Locate the cell with the specified text and output its [x, y] center coordinate. 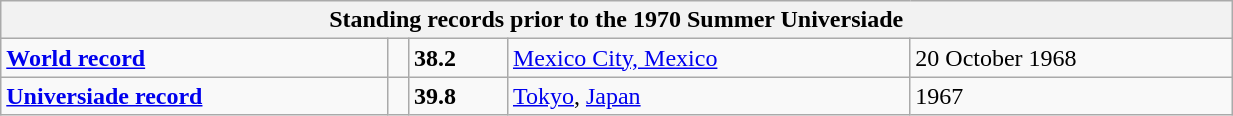
1967 [1071, 96]
Standing records prior to the 1970 Summer Universiade [616, 20]
38.2 [458, 58]
Tokyo, Japan [708, 96]
20 October 1968 [1071, 58]
World record [194, 58]
Mexico City, Mexico [708, 58]
Universiade record [194, 96]
39.8 [458, 96]
